Pinpoint the cell where the given text exists, returning its (x, y) midpoint coordinate. 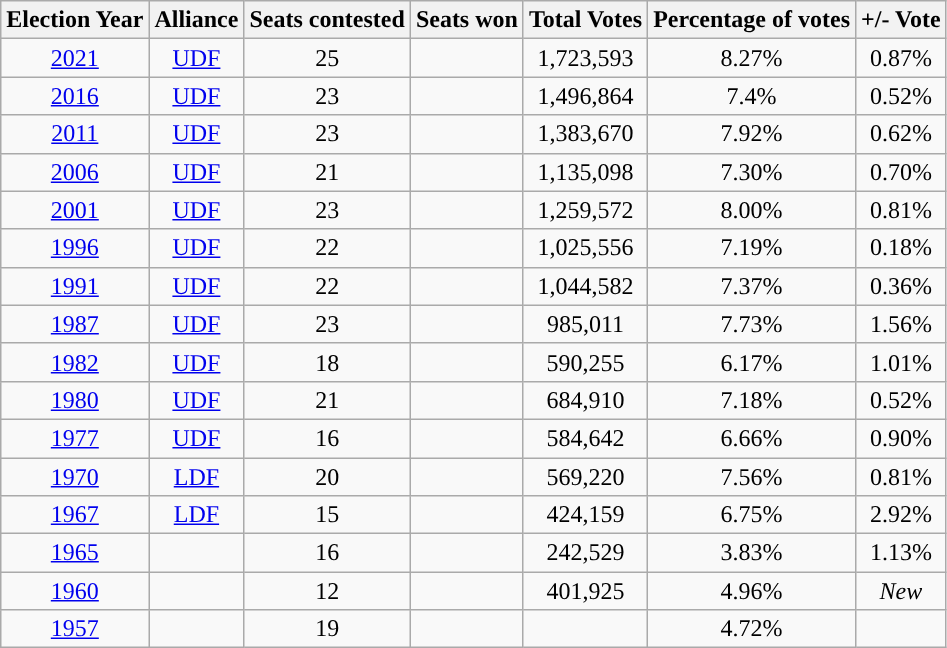
2.92% (902, 515)
0.18% (902, 248)
7.4% (752, 96)
20 (327, 477)
Percentage of votes (752, 20)
7.92% (752, 134)
18 (327, 362)
15 (327, 515)
6.66% (752, 438)
242,529 (585, 553)
1.13% (902, 553)
19 (327, 629)
1,723,593 (585, 58)
1960 (75, 591)
1957 (75, 629)
0.90% (902, 438)
6.75% (752, 515)
1,025,556 (585, 248)
6.17% (752, 362)
0.62% (902, 134)
1965 (75, 553)
1970 (75, 477)
590,255 (585, 362)
684,910 (585, 400)
1982 (75, 362)
+/- Vote (902, 20)
424,159 (585, 515)
New (902, 591)
7.19% (752, 248)
Total Votes (585, 20)
12 (327, 591)
Alliance (196, 20)
8.27% (752, 58)
1,135,098 (585, 172)
1977 (75, 438)
2011 (75, 134)
8.00% (752, 210)
2016 (75, 96)
0.36% (902, 286)
7.73% (752, 324)
1991 (75, 286)
1.01% (902, 362)
584,642 (585, 438)
1.56% (902, 324)
0.87% (902, 58)
25 (327, 58)
3.83% (752, 553)
7.18% (752, 400)
2006 (75, 172)
401,925 (585, 591)
4.72% (752, 629)
1980 (75, 400)
569,220 (585, 477)
0.70% (902, 172)
7.56% (752, 477)
1,259,572 (585, 210)
1996 (75, 248)
4.96% (752, 591)
1,383,670 (585, 134)
1,044,582 (585, 286)
Election Year (75, 20)
985,011 (585, 324)
2021 (75, 58)
1967 (75, 515)
1,496,864 (585, 96)
7.30% (752, 172)
Seats contested (327, 20)
1987 (75, 324)
7.37% (752, 286)
Seats won (466, 20)
2001 (75, 210)
